Capture the cell that displays the provided text and extract its (x, y) central coordinate. 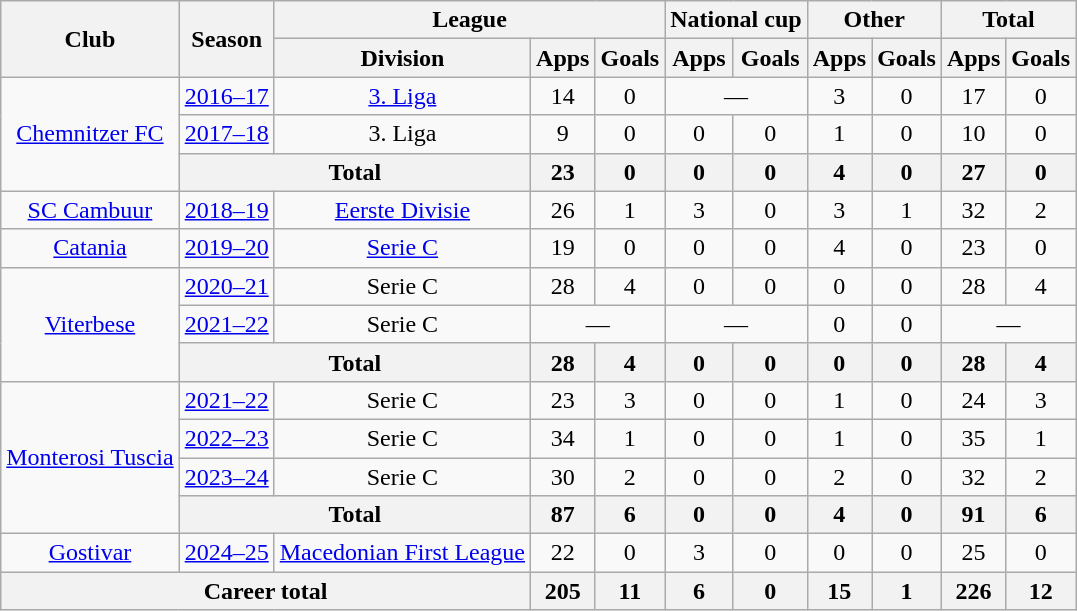
Monterosi Tuscia (90, 457)
30 (563, 477)
14 (563, 96)
Division (402, 58)
2020–21 (226, 286)
2022–23 (226, 438)
Eerste Divisie (402, 210)
Other (874, 20)
15 (839, 591)
19 (563, 248)
87 (563, 515)
12 (1041, 591)
25 (973, 553)
SC Cambuur (90, 210)
34 (563, 438)
91 (973, 515)
National cup (736, 20)
Gostivar (90, 553)
22 (563, 553)
Career total (266, 591)
2023–24 (226, 477)
2018–19 (226, 210)
2016–17 (226, 96)
2017–18 (226, 134)
9 (563, 134)
24 (973, 400)
Season (226, 39)
League (469, 20)
Viterbese (90, 324)
11 (630, 591)
26 (563, 210)
Club (90, 39)
205 (563, 591)
27 (973, 172)
2019–20 (226, 248)
Macedonian First League (402, 553)
17 (973, 96)
Chemnitzer FC (90, 134)
226 (973, 591)
10 (973, 134)
35 (973, 438)
2024–25 (226, 553)
Catania (90, 248)
